Pinpoint the cell where the given text exists, returning its (X, Y) midpoint coordinate. 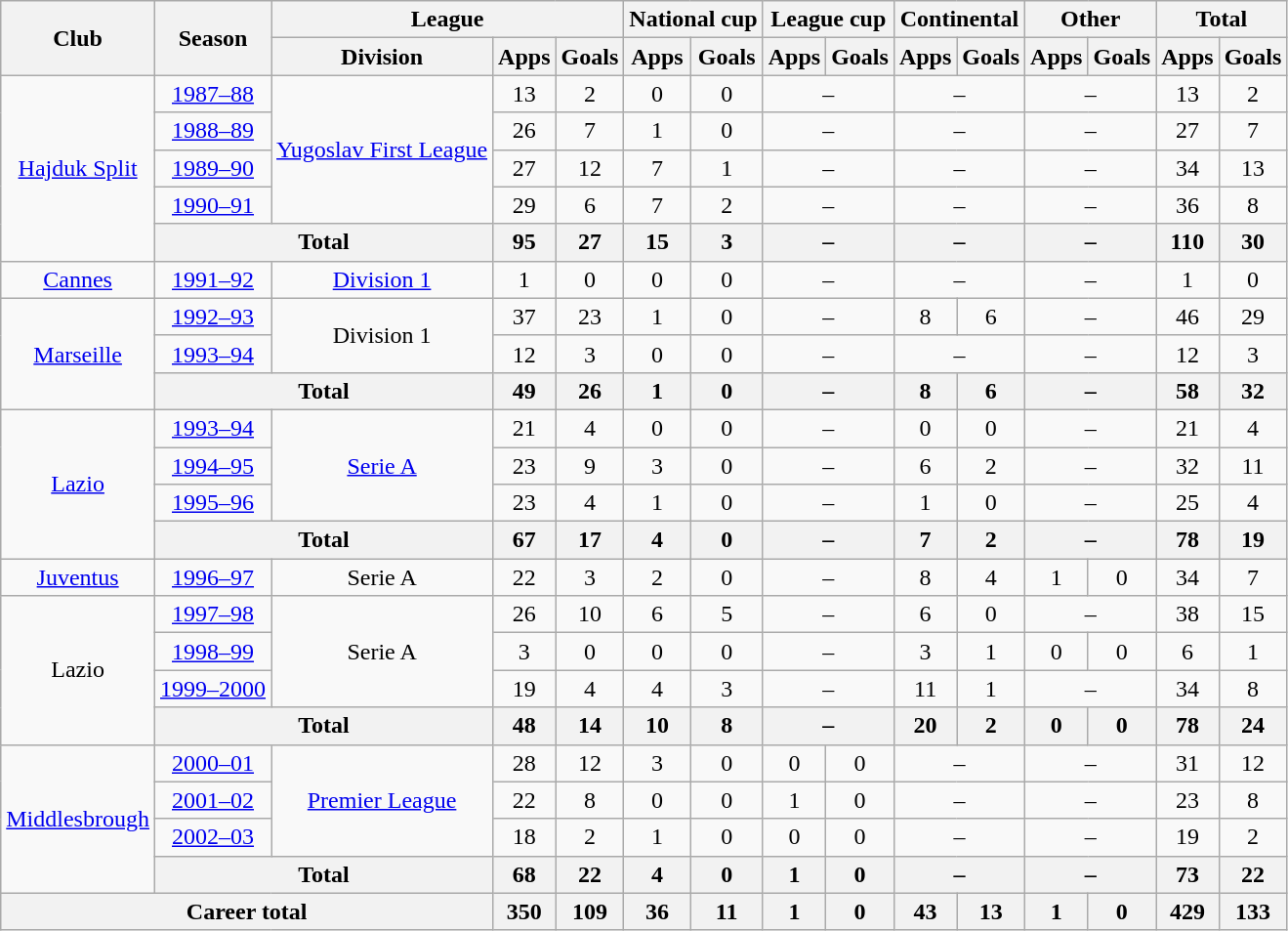
1994–95 (213, 466)
9 (590, 466)
1996–97 (213, 577)
31 (1187, 763)
Middlesbrough (78, 819)
League cup (828, 20)
28 (524, 763)
1989–90 (213, 168)
1987–88 (213, 94)
68 (524, 874)
Continental (959, 20)
25 (1187, 503)
2000–01 (213, 763)
14 (590, 726)
73 (1187, 874)
109 (590, 911)
20 (925, 726)
38 (1187, 614)
Hajduk Split (78, 168)
Yugoslav First League (383, 149)
110 (1187, 242)
1990–91 (213, 205)
Marseille (78, 354)
350 (524, 911)
67 (524, 540)
2001–02 (213, 800)
Juventus (78, 577)
37 (524, 317)
58 (1187, 391)
46 (1187, 317)
Premier League (383, 800)
League (447, 20)
1992–93 (213, 317)
1998–99 (213, 652)
133 (1253, 911)
Cannes (78, 279)
49 (524, 391)
18 (524, 837)
1988–89 (213, 131)
Season (213, 38)
5 (727, 614)
Career total (247, 911)
Other (1091, 20)
2002–03 (213, 837)
1991–92 (213, 279)
429 (1187, 911)
48 (524, 726)
30 (1253, 242)
Club (78, 38)
1999–2000 (213, 689)
17 (590, 540)
95 (524, 242)
1997–98 (213, 614)
Division (383, 57)
1995–96 (213, 503)
National cup (693, 20)
24 (1253, 726)
43 (925, 911)
